For the text-containing cell, return its midpoint in (x, y) coordinate format. 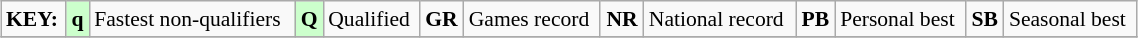
q (78, 19)
Games record (532, 19)
Personal best (900, 19)
NR (622, 19)
National record (720, 19)
Seasonal best (1070, 19)
SB (985, 19)
Qualified (371, 19)
GR (442, 19)
KEY: (34, 19)
PB (816, 19)
Q (309, 19)
Fastest non-qualifiers (192, 19)
